Extract the (x, y) coordinate from the center of the cell holding the provided text.  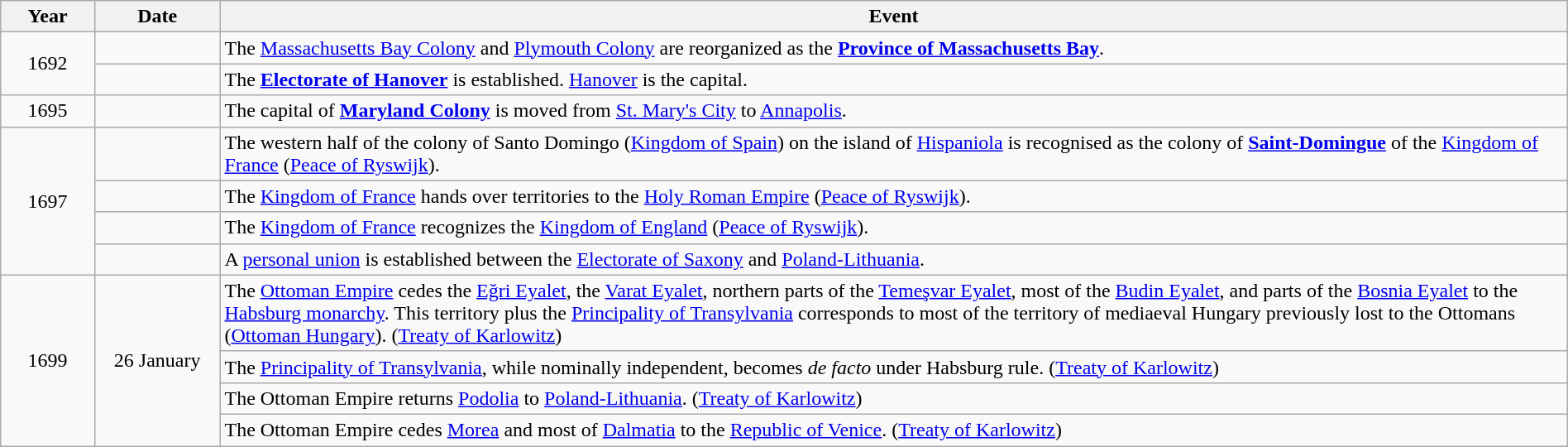
1699 (48, 360)
1695 (48, 111)
Event (893, 17)
The Electorate of Hanover is established. Hanover is the capital. (893, 79)
A personal union is established between the Electorate of Saxony and Poland-Lithuania. (893, 259)
The capital of Maryland Colony is moved from St. Mary's City to Annapolis. (893, 111)
The Ottoman Empire returns Podolia to Poland-Lithuania. (Treaty of Karlowitz) (893, 398)
26 January (157, 360)
Date (157, 17)
The Massachusetts Bay Colony and Plymouth Colony are reorganized as the Province of Massachusetts Bay. (893, 48)
Year (48, 17)
The Kingdom of France hands over territories to the Holy Roman Empire (Peace of Ryswijk). (893, 196)
The Kingdom of France recognizes the Kingdom of England (Peace of Ryswijk). (893, 228)
The Principality of Transylvania, while nominally independent, becomes de facto under Habsburg rule. (Treaty of Karlowitz) (893, 367)
1692 (48, 64)
1697 (48, 200)
The Ottoman Empire cedes Morea and most of Dalmatia to the Republic of Venice. (Treaty of Karlowitz) (893, 430)
